Output the (x, y) coordinate of the center of the cell containing the given text.  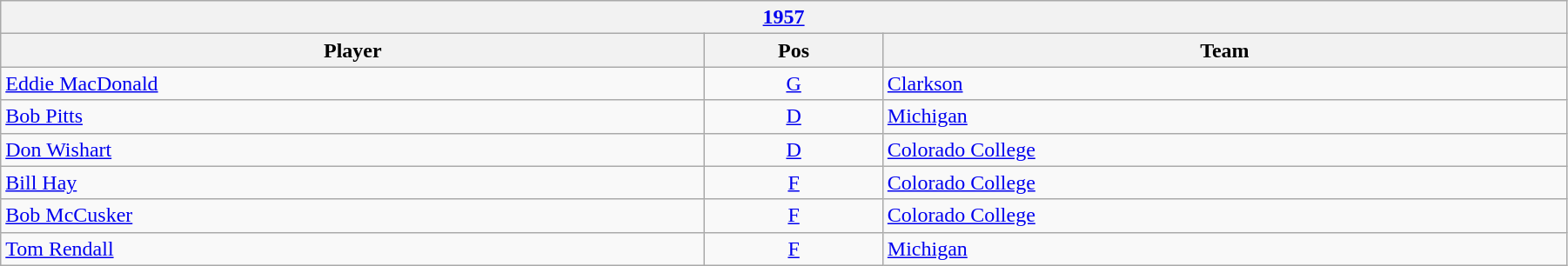
Clarkson (1224, 83)
1957 (784, 17)
Player (353, 50)
Eddie MacDonald (353, 83)
Tom Rendall (353, 249)
Bill Hay (353, 183)
Bob McCusker (353, 216)
Bob Pitts (353, 116)
Team (1224, 50)
Pos (794, 50)
Don Wishart (353, 150)
G (794, 83)
